From the cell containing the given text, extract its center point as [X, Y] coordinate. 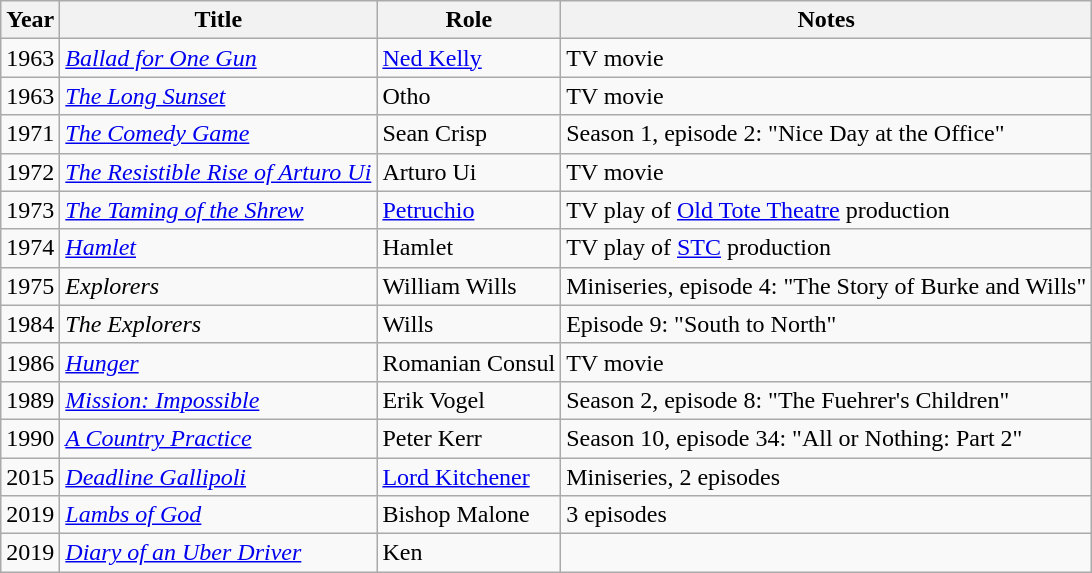
1986 [30, 362]
Title [218, 20]
Season 1, episode 2: "Nice Day at the Office" [826, 134]
Petruchio [469, 210]
1973 [30, 210]
A Country Practice [218, 438]
3 episodes [826, 515]
TV play of STC production [826, 248]
Lambs of God [218, 515]
Wills [469, 324]
Otho [469, 96]
The Explorers [218, 324]
The Resistible Rise of Arturo Ui [218, 172]
The Comedy Game [218, 134]
1971 [30, 134]
William Wills [469, 286]
Miniseries, episode 4: "The Story of Burke and Wills" [826, 286]
2015 [30, 477]
1984 [30, 324]
Miniseries, 2 episodes [826, 477]
Mission: Impossible [218, 400]
Notes [826, 20]
1974 [30, 248]
Arturo Ui [469, 172]
Ken [469, 553]
Ballad for One Gun [218, 58]
1989 [30, 400]
1975 [30, 286]
1972 [30, 172]
Diary of an Uber Driver [218, 553]
Ned Kelly [469, 58]
Year [30, 20]
TV play of Old Tote Theatre production [826, 210]
Hunger [218, 362]
Season 10, episode 34: "All or Nothing: Part 2" [826, 438]
Lord Kitchener [469, 477]
Erik Vogel [469, 400]
Episode 9: "South to North" [826, 324]
Sean Crisp [469, 134]
Role [469, 20]
The Taming of the Shrew [218, 210]
The Long Sunset [218, 96]
Deadline Gallipoli [218, 477]
Romanian Consul [469, 362]
Season 2, episode 8: "The Fuehrer's Children" [826, 400]
Explorers [218, 286]
Bishop Malone [469, 515]
Peter Kerr [469, 438]
1990 [30, 438]
